From the cell containing the given text, extract its center point as [x, y] coordinate. 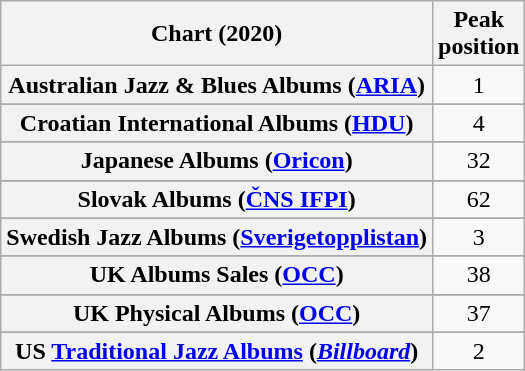
Peakposition [479, 34]
38 [479, 275]
Croatian International Albums (HDU) [217, 123]
Slovak Albums (ČNS IFPI) [217, 199]
UK Albums Sales (OCC) [217, 275]
Swedish Jazz Albums (Sverigetopplistan) [217, 237]
4 [479, 123]
32 [479, 161]
Chart (2020) [217, 34]
37 [479, 313]
62 [479, 199]
1 [479, 85]
2 [479, 351]
Japanese Albums (Oricon) [217, 161]
3 [479, 237]
UK Physical Albums (OCC) [217, 313]
Australian Jazz & Blues Albums (ARIA) [217, 85]
US Traditional Jazz Albums (Billboard) [217, 351]
